Output the (X, Y) coordinate of the center of the cell containing the given text.  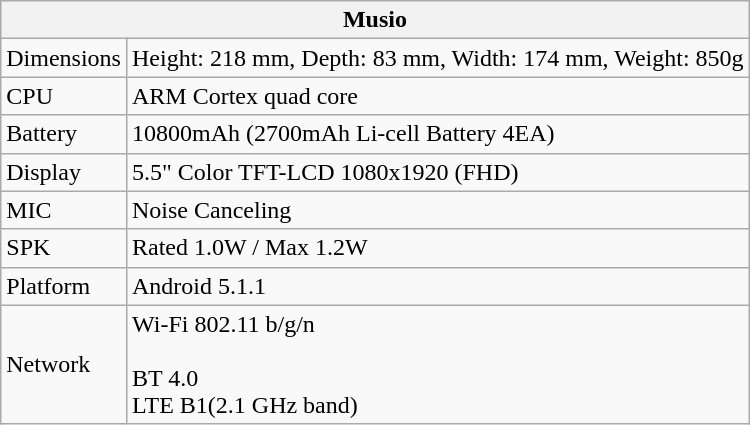
Network (64, 364)
10800mAh (2700mAh Li-cell Battery 4EA) (438, 134)
Wi-Fi 802.11 b/g/nBT 4.0 LTE B1(2.1 GHz band) (438, 364)
SPK (64, 248)
ARM Cortex quad core (438, 96)
CPU (64, 96)
Platform (64, 286)
Android 5.1.1 (438, 286)
Display (64, 172)
Battery (64, 134)
Rated 1.0W / Max 1.2W (438, 248)
Noise Canceling (438, 210)
Musio (375, 20)
5.5" Color TFT-LCD 1080x1920 (FHD) (438, 172)
Height: 218 mm, Depth: 83 mm, Width: 174 mm, Weight: 850g (438, 58)
Dimensions (64, 58)
MIC (64, 210)
